Extract the (X, Y) coordinate from the center of the cell holding the provided text.  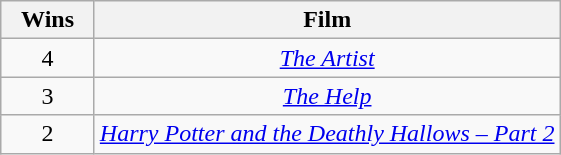
Harry Potter and the Deathly Hallows – Part 2 (327, 134)
4 (48, 58)
Film (327, 20)
Wins (48, 20)
The Artist (327, 58)
The Help (327, 96)
2 (48, 134)
3 (48, 96)
